Find where the given text appears and provide that cell's center as (X, Y) coordinate. 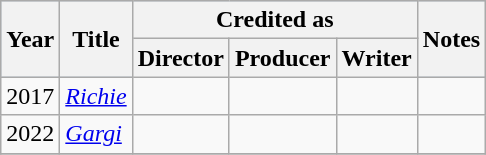
Notes (451, 39)
Gargi (96, 134)
Credited as (274, 20)
Richie (96, 96)
Year (30, 39)
Producer (282, 58)
2017 (30, 96)
2022 (30, 134)
Director (180, 58)
Title (96, 39)
Writer (376, 58)
